Locate the cell with the specified text and output its (x, y) center coordinate. 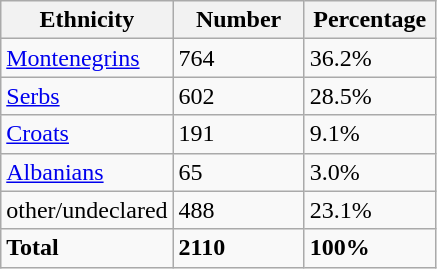
191 (238, 134)
other/undeclared (87, 210)
Serbs (87, 96)
764 (238, 58)
9.1% (370, 134)
Albanians (87, 172)
Ethnicity (87, 20)
100% (370, 248)
488 (238, 210)
Croats (87, 134)
36.2% (370, 58)
602 (238, 96)
Total (87, 248)
65 (238, 172)
Montenegrins (87, 58)
Number (238, 20)
28.5% (370, 96)
2110 (238, 248)
23.1% (370, 210)
3.0% (370, 172)
Percentage (370, 20)
